Search for the cell housing the specified text and yield its (x, y) center coordinate. 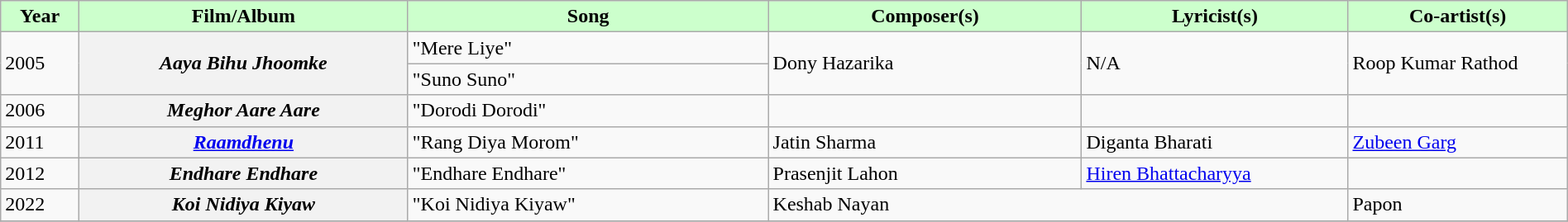
"Dorodi Dorodi" (588, 111)
Koi Nidiya Kiyaw (243, 205)
"Suno Suno" (588, 79)
2011 (40, 142)
2022 (40, 205)
Song (588, 17)
"Rang Diya Morom" (588, 142)
Lyricist(s) (1215, 17)
2005 (40, 64)
Endhare Endhare (243, 173)
"Koi Nidiya Kiyaw" (588, 205)
Roop Kumar Rathod (1457, 64)
Dony Hazarika (925, 64)
"Endhare Endhare" (588, 173)
Papon (1457, 205)
Prasenjit Lahon (925, 173)
Raamdhenu (243, 142)
Jatin Sharma (925, 142)
N/A (1215, 64)
Diganta Bharati (1215, 142)
Film/Album (243, 17)
Aaya Bihu Jhoomke (243, 64)
Hiren Bhattacharyya (1215, 173)
2012 (40, 173)
"Mere Liye" (588, 48)
Year (40, 17)
Keshab Nayan (1059, 205)
Composer(s) (925, 17)
Co-artist(s) (1457, 17)
Meghor Aare Aare (243, 111)
2006 (40, 111)
Zubeen Garg (1457, 142)
